Extract the [X, Y] coordinate from the center of the cell holding the provided text.  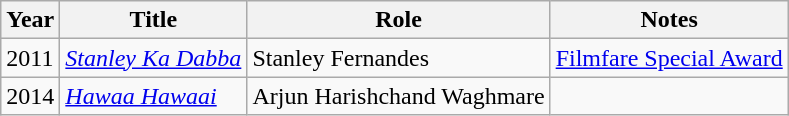
2014 [30, 96]
Role [398, 20]
Notes [669, 20]
2011 [30, 58]
Title [154, 20]
Year [30, 20]
Stanley Ka Dabba [154, 58]
Filmfare Special Award [669, 58]
Stanley Fernandes [398, 58]
Arjun Harishchand Waghmare [398, 96]
Hawaa Hawaai [154, 96]
